Capture the cell that displays the provided text and extract its [x, y] central coordinate. 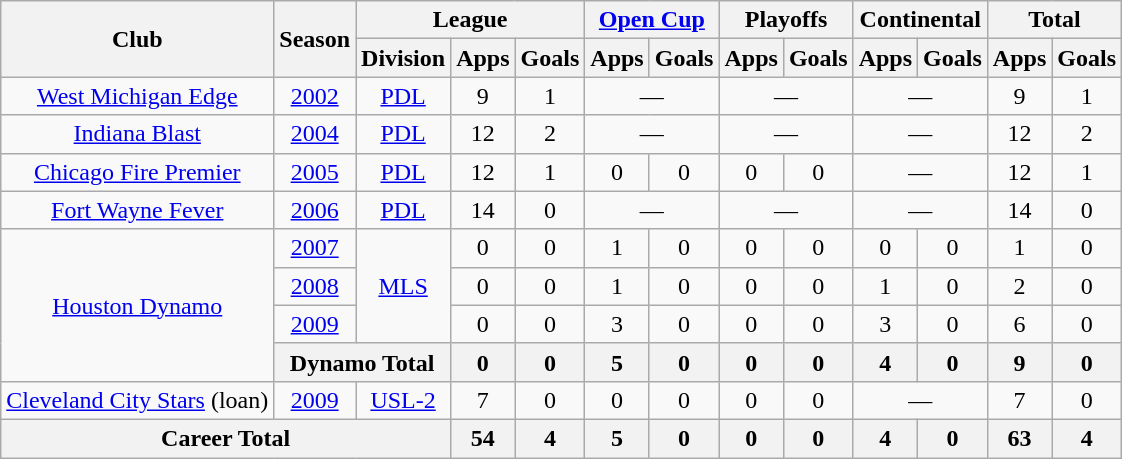
Club [138, 39]
West Michigan Edge [138, 96]
Career Total [226, 438]
League [470, 20]
2004 [315, 134]
2002 [315, 96]
Continental [920, 20]
USL-2 [404, 400]
Houston Dynamo [138, 305]
2006 [315, 210]
Chicago Fire Premier [138, 172]
Season [315, 39]
2005 [315, 172]
Fort Wayne Fever [138, 210]
2007 [315, 248]
Cleveland City Stars (loan) [138, 400]
Dynamo Total [362, 362]
Total [1054, 20]
MLS [404, 286]
6 [1019, 324]
54 [483, 438]
Division [404, 58]
Indiana Blast [138, 134]
Open Cup [652, 20]
2008 [315, 286]
Playoffs [786, 20]
63 [1019, 438]
